Determine the [X, Y] coordinate at the center of the cell enclosing the given text.  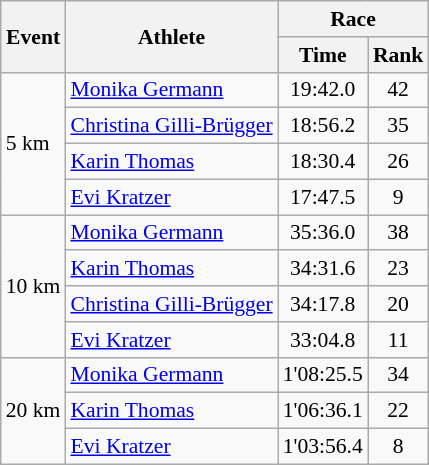
35:36.0 [323, 233]
8 [398, 447]
17:47.5 [323, 197]
Athlete [171, 36]
34 [398, 375]
23 [398, 269]
1'06:36.1 [323, 411]
42 [398, 90]
18:30.4 [323, 162]
11 [398, 340]
Time [323, 55]
26 [398, 162]
1'08:25.5 [323, 375]
22 [398, 411]
35 [398, 126]
18:56.2 [323, 126]
34:17.8 [323, 304]
Event [34, 36]
20 [398, 304]
20 km [34, 410]
Rank [398, 55]
19:42.0 [323, 90]
Race [354, 19]
38 [398, 233]
34:31.6 [323, 269]
5 km [34, 143]
10 km [34, 286]
33:04.8 [323, 340]
9 [398, 197]
1'03:56.4 [323, 447]
